Find where the given text appears and provide that cell's center as [x, y] coordinate. 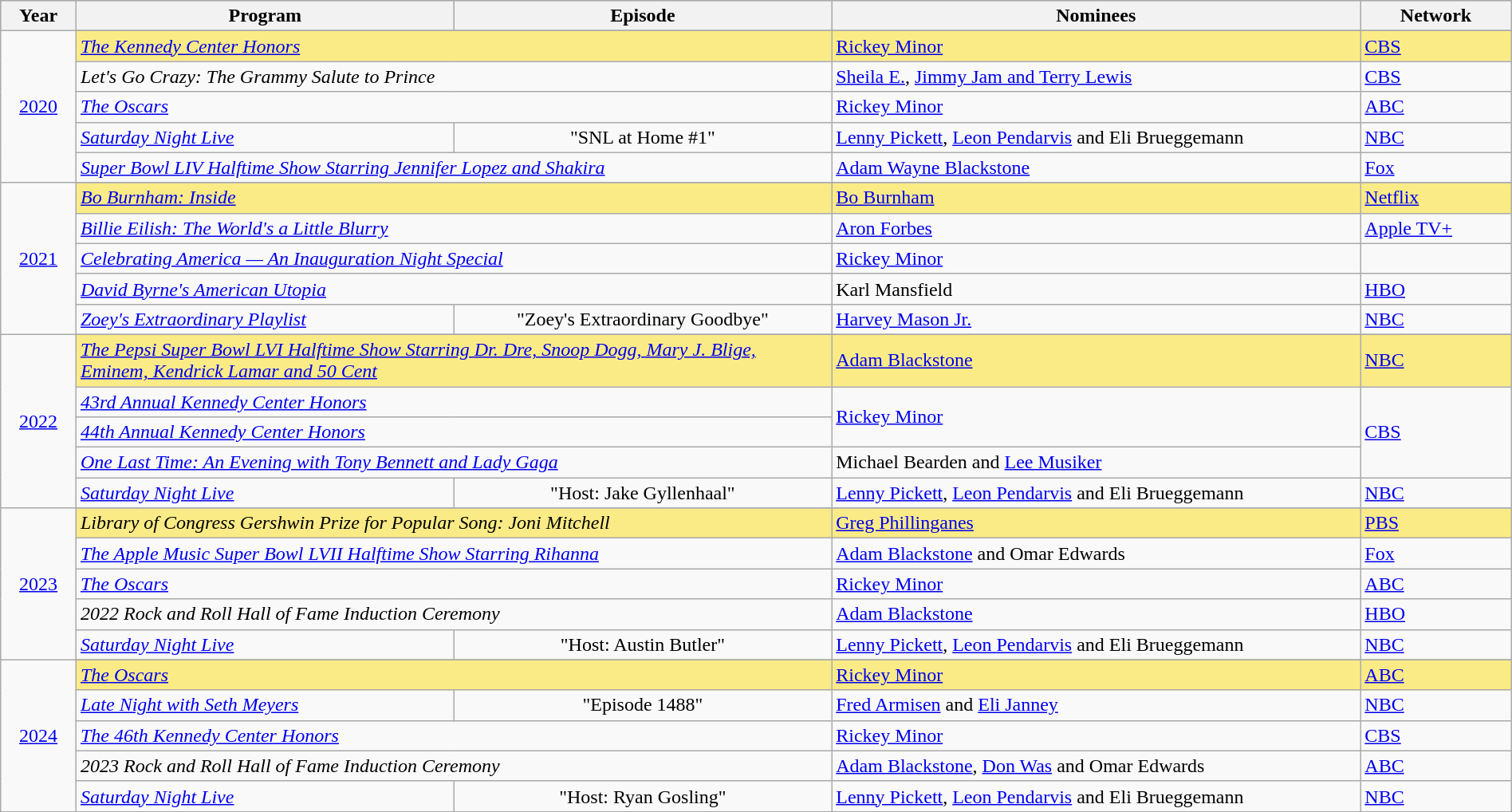
43rd Annual Kennedy Center Honors [453, 401]
"Host: Austin Butler" [643, 644]
Super Bowl LIV Halftime Show Starring Jennifer Lopez and Shakira [453, 168]
Bo Burnham: Inside [453, 198]
2023 [38, 584]
Fred Armisen and Eli Janney [1096, 705]
The 46th Kennedy Center Honors [453, 735]
Celebrating America — An Inauguration Night Special [453, 258]
The Apple Music Super Bowl LVII Halftime Show Starring Rihanna [453, 554]
Netflix [1435, 198]
The Pepsi Super Bowl LVI Halftime Show Starring Dr. Dre, Snoop Dogg, Mary J. Blige, Eminem, Kendrick Lamar and 50 Cent [453, 361]
Let's Go Crazy: The Grammy Salute to Prince [453, 77]
Episode [643, 16]
Network [1435, 16]
2020 [38, 107]
Harvey Mason Jr. [1096, 319]
Nominees [1096, 16]
The Kennedy Center Honors [453, 46]
2024 [38, 735]
David Byrne's American Utopia [453, 289]
Adam Wayne Blackstone [1096, 168]
"SNL at Home #1" [643, 137]
44th Annual Kennedy Center Honors [453, 432]
"Episode 1488" [643, 705]
One Last Time: An Evening with Tony Bennett and Lady Gaga [453, 463]
"Host: Ryan Gosling" [643, 796]
2022 Rock and Roll Hall of Fame Induction Ceremony [453, 614]
Billie Eilish: The World's a Little Blurry [453, 228]
Adam Blackstone and Omar Edwards [1096, 554]
Karl Mansfield [1096, 289]
Apple TV+ [1435, 228]
Year [38, 16]
Aron Forbes [1096, 228]
2021 [38, 258]
Greg Phillinganes [1096, 523]
Adam Blackstone, Don Was and Omar Edwards [1096, 766]
"Host: Jake Gyllenhaal" [643, 493]
Bo Burnham [1096, 198]
"Zoey's Extraordinary Goodbye" [643, 319]
Sheila E., Jimmy Jam and Terry Lewis [1096, 77]
Library of Congress Gershwin Prize for Popular Song: Joni Mitchell [453, 523]
2022 [38, 421]
Zoey's Extraordinary Playlist [265, 319]
2023 Rock and Roll Hall of Fame Induction Ceremony [453, 766]
Program [265, 16]
Late Night with Seth Meyers [265, 705]
PBS [1435, 523]
Michael Bearden and Lee Musiker [1096, 463]
